Locate the cell with the specified text and output its [x, y] center coordinate. 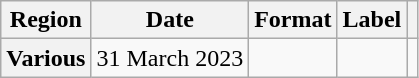
Label [372, 20]
Date [170, 20]
Format [293, 20]
Region [46, 20]
31 March 2023 [170, 58]
Various [46, 58]
